Identify which cell holds the provided text, then report its (x, y) central coordinate. 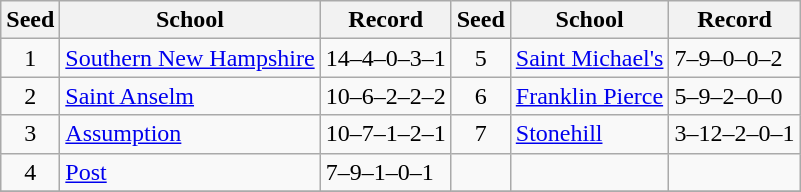
2 (30, 96)
10–6–2–2–2 (386, 96)
14–4–0–3–1 (386, 58)
3–12–2–0–1 (734, 134)
4 (30, 172)
Post (190, 172)
1 (30, 58)
5 (480, 58)
Assumption (190, 134)
7–9–1–0–1 (386, 172)
7–9–0–0–2 (734, 58)
Saint Anselm (190, 96)
Stonehill (590, 134)
6 (480, 96)
3 (30, 134)
Saint Michael's (590, 58)
10–7–1–2–1 (386, 134)
Southern New Hampshire (190, 58)
5–9–2–0–0 (734, 96)
Franklin Pierce (590, 96)
7 (480, 134)
